For the text-containing cell, return its midpoint in (X, Y) coordinate format. 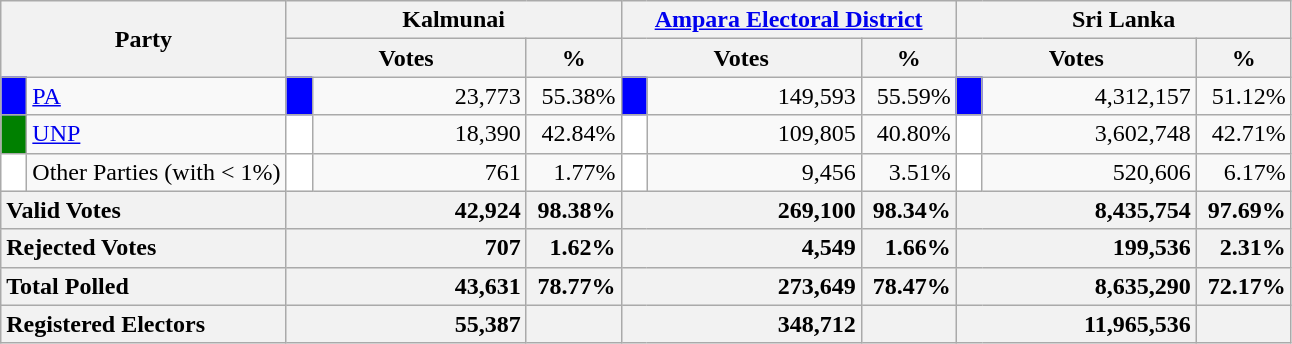
2.31% (1244, 248)
51.12% (1244, 96)
UNP (156, 134)
1.62% (574, 248)
4,312,157 (1089, 96)
42.84% (574, 134)
4,549 (741, 248)
42,924 (406, 210)
3,602,748 (1089, 134)
98.34% (908, 210)
97.69% (1244, 210)
1.77% (574, 172)
Registered Electors (144, 324)
Party (144, 39)
707 (406, 248)
Rejected Votes (144, 248)
40.80% (908, 134)
6.17% (1244, 172)
55,387 (406, 324)
Total Polled (144, 286)
8,635,290 (1076, 286)
Sri Lanka (1124, 20)
149,593 (754, 96)
78.77% (574, 286)
109,805 (754, 134)
Ampara Electoral District (788, 20)
43,631 (406, 286)
8,435,754 (1076, 210)
273,649 (741, 286)
199,536 (1076, 248)
72.17% (1244, 286)
18,390 (419, 134)
1.66% (908, 248)
9,456 (754, 172)
42.71% (1244, 134)
98.38% (574, 210)
Other Parties (with < 1%) (156, 172)
269,100 (741, 210)
520,606 (1089, 172)
Kalmunai (454, 20)
PA (156, 96)
11,965,536 (1076, 324)
761 (419, 172)
Valid Votes (144, 210)
55.38% (574, 96)
3.51% (908, 172)
348,712 (741, 324)
78.47% (908, 286)
55.59% (908, 96)
23,773 (419, 96)
